Provide the [X, Y] coordinate of the cell's center where the given text is located.  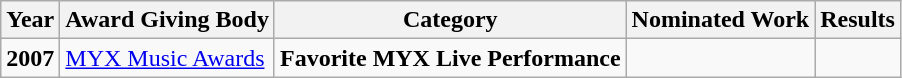
Award Giving Body [168, 20]
Category [450, 20]
Year [30, 20]
Favorite MYX Live Performance [450, 58]
Results [858, 20]
Nominated Work [720, 20]
2007 [30, 58]
MYX Music Awards [168, 58]
